Extract the [X, Y] coordinate from the center of the cell holding the provided text.  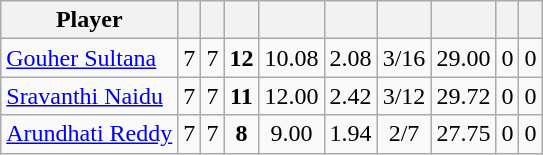
Player [90, 20]
3/16 [404, 58]
8 [242, 134]
29.00 [464, 58]
27.75 [464, 134]
10.08 [292, 58]
2.42 [350, 96]
2/7 [404, 134]
2.08 [350, 58]
9.00 [292, 134]
Sravanthi Naidu [90, 96]
Arundhati Reddy [90, 134]
29.72 [464, 96]
3/12 [404, 96]
12.00 [292, 96]
1.94 [350, 134]
11 [242, 96]
Gouher Sultana [90, 58]
12 [242, 58]
